Pinpoint the cell where the given text exists, returning its [x, y] midpoint coordinate. 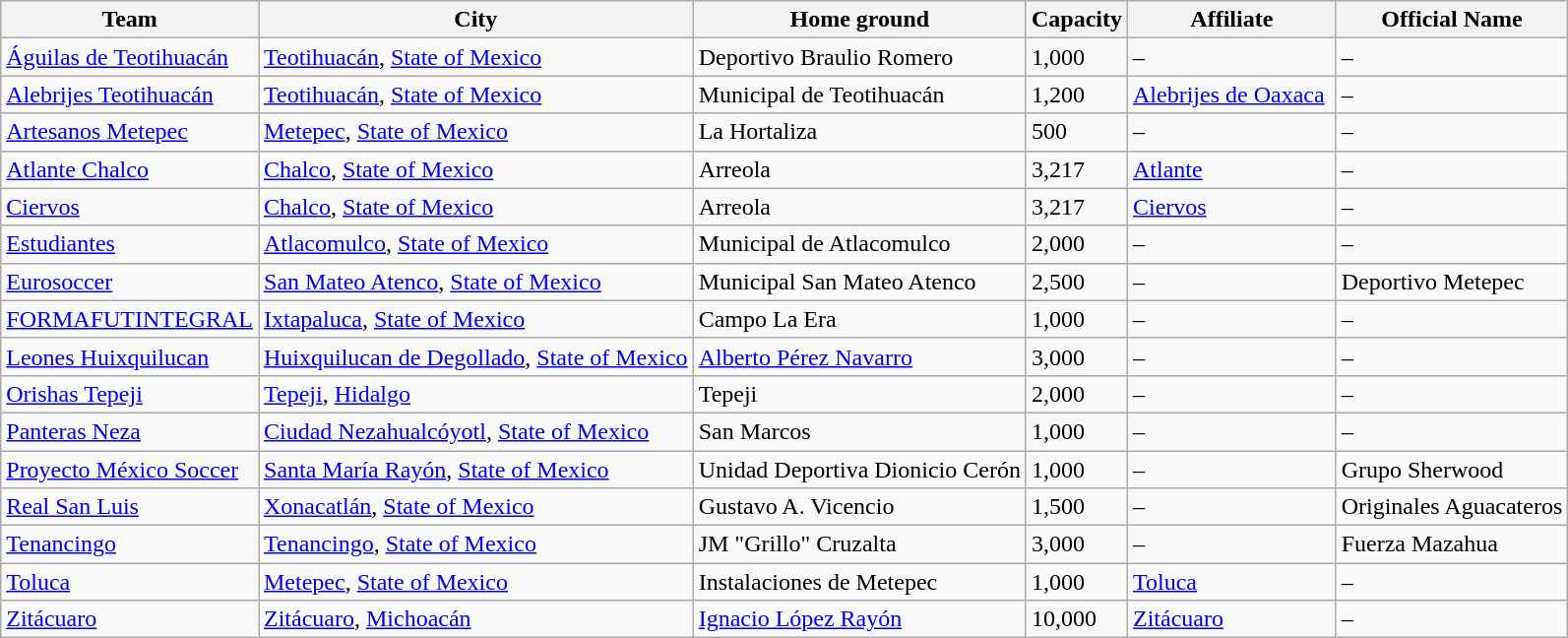
San Marcos [859, 431]
San Mateo Atenco, State of Mexico [475, 282]
Proyecto México Soccer [130, 470]
Alebrijes Teotihuacán [130, 95]
Leones Huixquilucan [130, 356]
10,000 [1077, 619]
Gustavo A. Vicencio [859, 507]
Santa María Rayón, State of Mexico [475, 470]
Tenancingo [130, 544]
1,500 [1077, 507]
Zitácuaro, Michoacán [475, 619]
500 [1077, 132]
Águilas de Teotihuacán [130, 57]
Artesanos Metepec [130, 132]
Atlante Chalco [130, 169]
Tepeji, Hidalgo [475, 394]
Alberto Pérez Navarro [859, 356]
FORMAFUTINTEGRAL [130, 319]
Campo La Era [859, 319]
Originales Aguacateros [1452, 507]
Orishas Tepeji [130, 394]
Grupo Sherwood [1452, 470]
Deportivo Metepec [1452, 282]
City [475, 20]
Team [130, 20]
Huixquilucan de Degollado, State of Mexico [475, 356]
Tenancingo, State of Mexico [475, 544]
JM "Grillo" Cruzalta [859, 544]
Municipal de Atlacomulco [859, 244]
Ixtapaluca, State of Mexico [475, 319]
Real San Luis [130, 507]
Municipal de Teotihuacán [859, 95]
Ciudad Nezahualcóyotl, State of Mexico [475, 431]
Alebrijes de Oaxaca [1232, 95]
Instalaciones de Metepec [859, 582]
Atlante [1232, 169]
2,500 [1077, 282]
Unidad Deportiva Dionicio Cerón [859, 470]
Fuerza Mazahua [1452, 544]
La Hortaliza [859, 132]
Estudiantes [130, 244]
Capacity [1077, 20]
Affiliate [1232, 20]
Panteras Neza [130, 431]
Official Name [1452, 20]
Tepeji [859, 394]
Atlacomulco, State of Mexico [475, 244]
Xonacatlán, State of Mexico [475, 507]
Eurosoccer [130, 282]
Home ground [859, 20]
Deportivo Braulio Romero [859, 57]
Municipal San Mateo Atenco [859, 282]
1,200 [1077, 95]
Ignacio López Rayón [859, 619]
